Extract the (x, y) coordinate from the center of the cell holding the provided text.  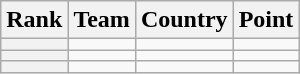
Point (266, 20)
Rank (34, 20)
Country (184, 20)
Team (102, 20)
